Return the [x, y] coordinate for the center point of the cell that contains the specified text.  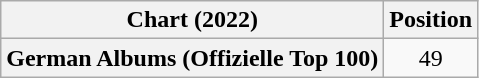
Chart (2022) [192, 20]
49 [431, 58]
German Albums (Offizielle Top 100) [192, 58]
Position [431, 20]
